Pinpoint the cell where the given text exists, returning its [X, Y] midpoint coordinate. 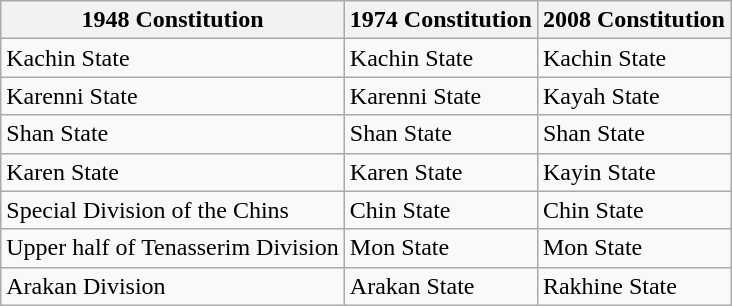
Arakan State [440, 286]
Special Division of the Chins [173, 210]
1974 Constitution [440, 20]
Kayin State [634, 172]
Kayah State [634, 96]
1948 Constitution [173, 20]
2008 Constitution [634, 20]
Rakhine State [634, 286]
Upper half of Tenasserim Division [173, 248]
Arakan Division [173, 286]
